Find where the given text appears and provide that cell's center as (x, y) coordinate. 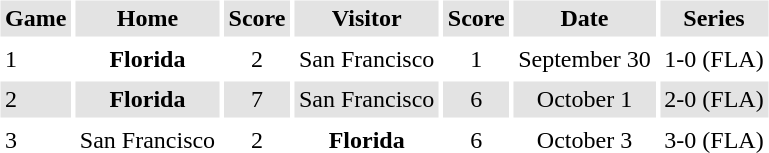
2-0 (FLA) (714, 100)
6 (476, 100)
Home (147, 18)
1-0 (FLA) (714, 59)
October 1 (585, 100)
Date (585, 18)
Game (35, 18)
September 30 (585, 59)
7 (257, 100)
Series (714, 18)
Visitor (366, 18)
